Scan for the cell matching the given text and deliver its [X, Y] coordinate at center. 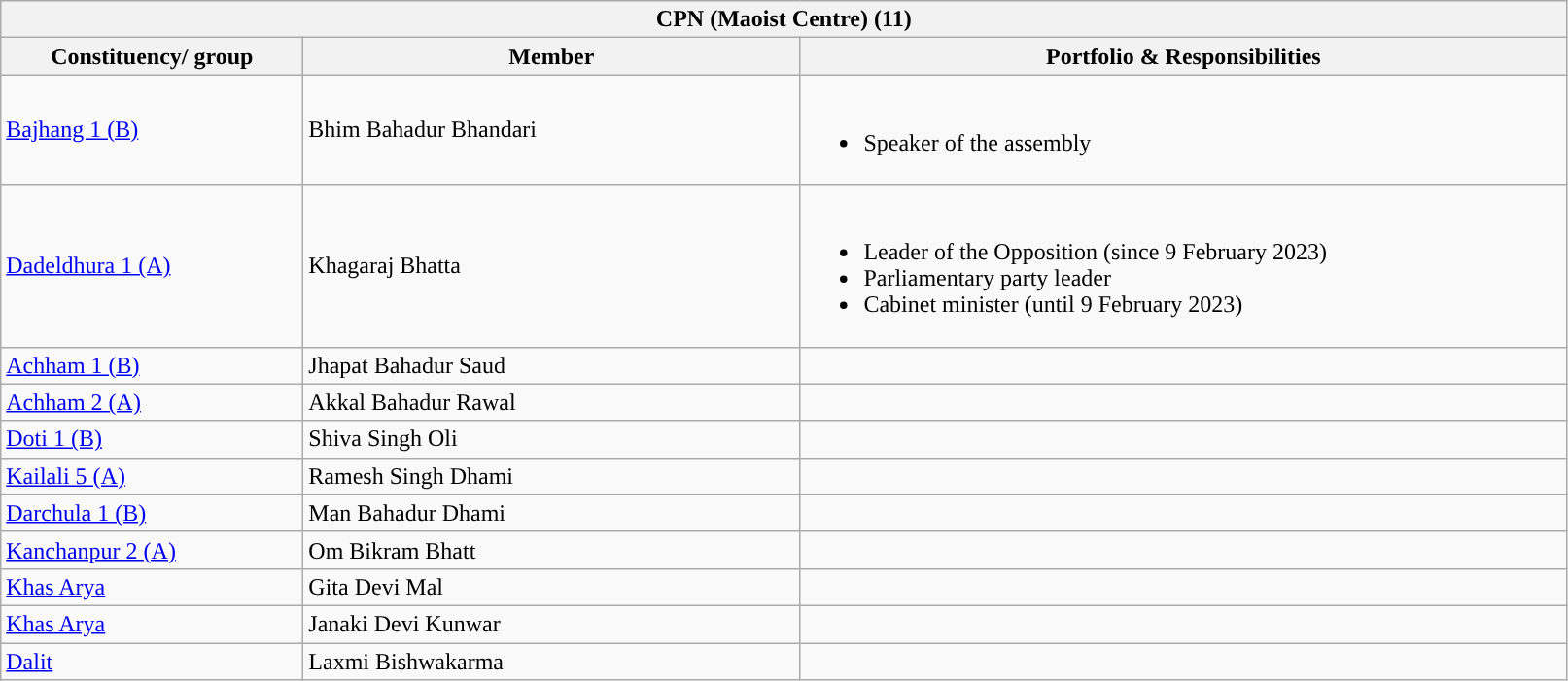
Jhapat Bahadur Saud [552, 365]
Man Bahadur Dhami [552, 513]
Laxmi Bishwakarma [552, 662]
Speaker of the assembly [1184, 130]
Gita Devi Mal [552, 587]
Kailali 5 (A) [152, 476]
CPN (Maoist Centre) (11) [784, 19]
Dalit [152, 662]
Bajhang 1 (B) [152, 130]
Janaki Devi Kunwar [552, 624]
Achham 1 (B) [152, 365]
Akkal Bahadur Rawal [552, 402]
Darchula 1 (B) [152, 513]
Ramesh Singh Dhami [552, 476]
Kanchanpur 2 (A) [152, 550]
Bhim Bahadur Bhandari [552, 130]
Portfolio & Responsibilities [1184, 56]
Achham 2 (A) [152, 402]
Om Bikram Bhatt [552, 550]
Khagaraj Bhatta [552, 266]
Doti 1 (B) [152, 439]
Dadeldhura 1 (A) [152, 266]
Shiva Singh Oli [552, 439]
Member [552, 56]
Constituency/ group [152, 56]
Leader of the Opposition (since 9 February 2023)Parliamentary party leaderCabinet minister (until 9 February 2023) [1184, 266]
